Capture the cell that displays the provided text and extract its [X, Y] central coordinate. 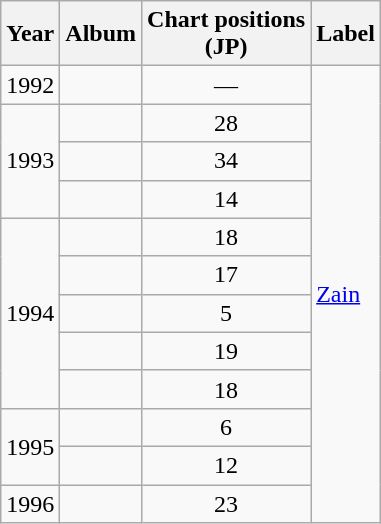
34 [226, 161]
Album [101, 34]
19 [226, 351]
5 [226, 313]
1993 [30, 161]
6 [226, 427]
Label [346, 34]
Year [30, 34]
Chart positions(JP) [226, 34]
12 [226, 465]
1992 [30, 85]
1996 [30, 503]
14 [226, 199]
23 [226, 503]
1994 [30, 313]
— [226, 85]
17 [226, 275]
28 [226, 123]
Zain [346, 294]
1995 [30, 446]
